Identify which cell holds the provided text, then report its [X, Y] central coordinate. 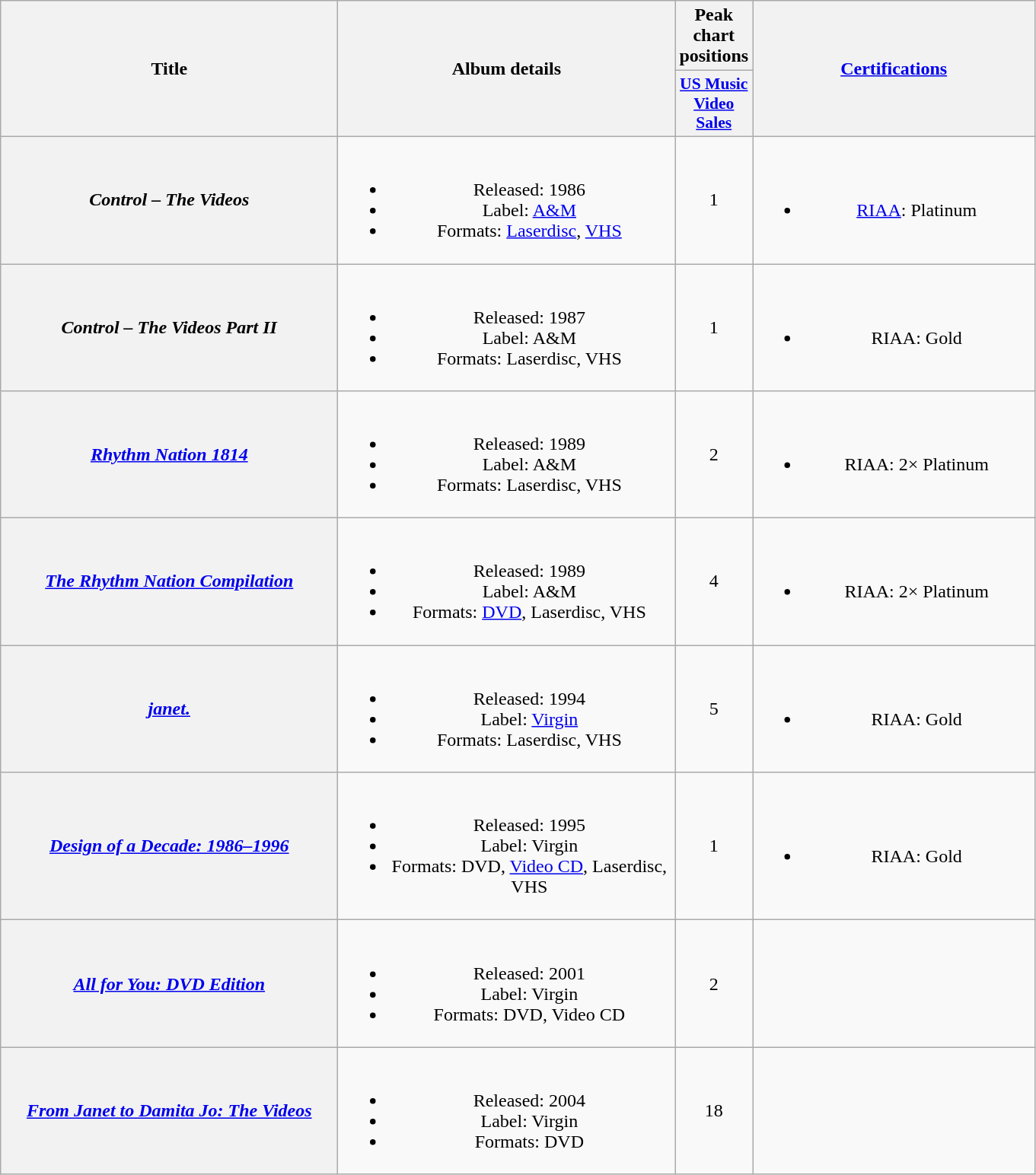
Released: 1994Label: VirginFormats: Laserdisc, VHS [507, 709]
Album details [507, 68]
The Rhythm Nation Compilation [169, 581]
4 [714, 581]
Released: 1995Label: VirginFormats: DVD, Video CD, Laserdisc, VHS [507, 846]
Certifications [894, 68]
Title [169, 68]
Released: 2004Label: VirginFormats: DVD [507, 1111]
US Music Video Sales [714, 103]
From Janet to Damita Jo: The Videos [169, 1111]
Rhythm Nation 1814 [169, 455]
All for You: DVD Edition [169, 983]
Released: 2001Label: VirginFormats: DVD, Video CD [507, 983]
18 [714, 1111]
Released: 1989Label: A&MFormats: Laserdisc, VHS [507, 455]
5 [714, 709]
Control – The Videos Part II [169, 327]
RIAA: Platinum [894, 199]
Released: 1986Label: A&MFormats: Laserdisc, VHS [507, 199]
Peak chart positions [714, 36]
janet. [169, 709]
Released: 1989Label: A&MFormats: DVD, Laserdisc, VHS [507, 581]
Released: 1987Label: A&MFormats: Laserdisc, VHS [507, 327]
Design of a Decade: 1986–1996 [169, 846]
Control – The Videos [169, 199]
